From the cell containing the given text, extract its center point as [x, y] coordinate. 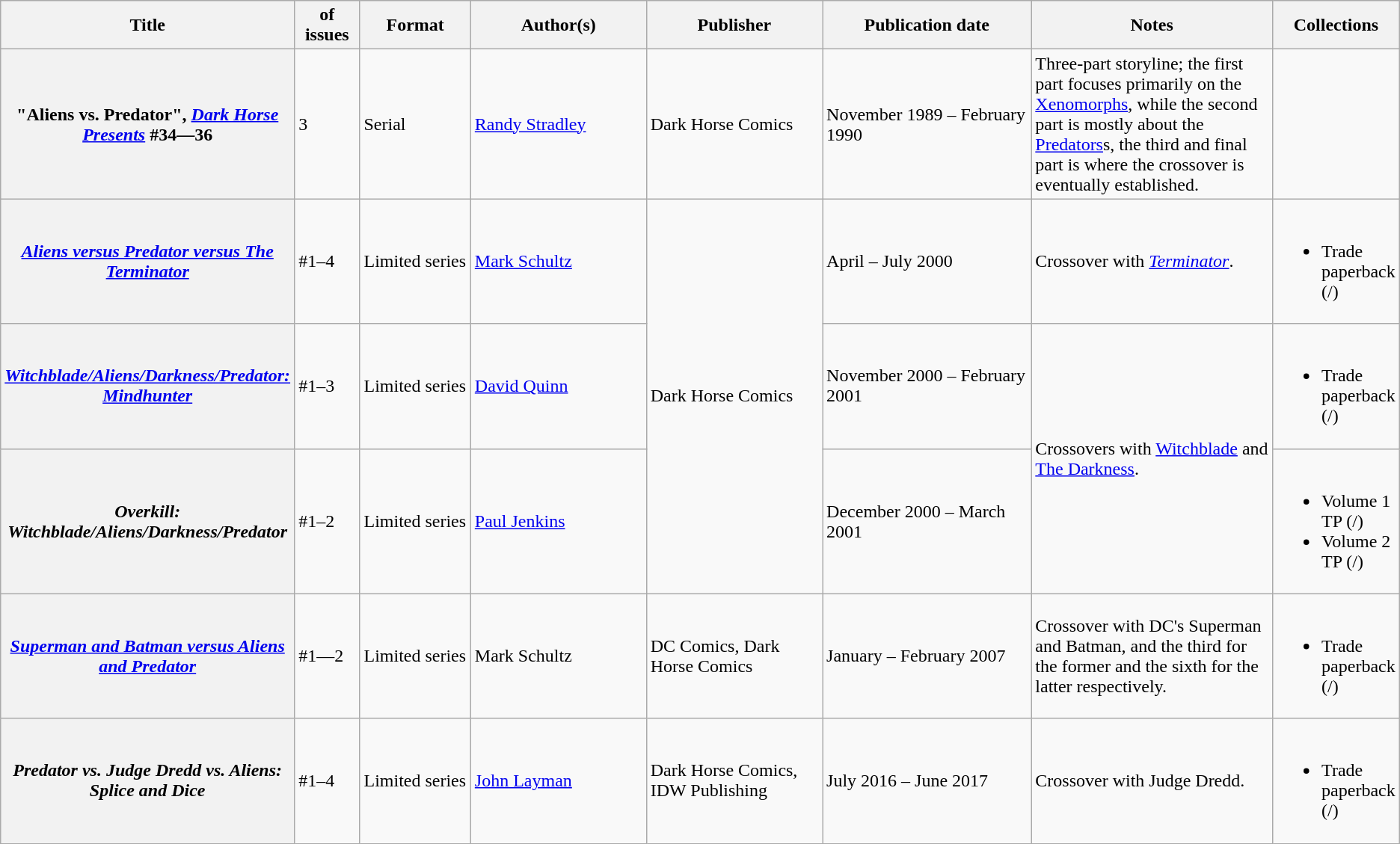
Overkill: Witchblade/Aliens/Darkness/Predator [148, 521]
DC Comics, Dark Horse Comics [734, 656]
Crossover with DC's Superman and Batman, and the third for the former and the sixth for the latter respectively. [1152, 656]
November 2000 – February 2001 [927, 386]
Notes [1152, 25]
December 2000 – March 2001 [927, 521]
Witchblade/Aliens/Darkness/Predator: Mindhunter [148, 386]
Publication date [927, 25]
Author(s) [558, 25]
David Quinn [558, 386]
Publisher [734, 25]
Format [415, 25]
"Aliens vs. Predator", Dark Horse Presents #34—36 [148, 124]
#1—2 [328, 656]
July 2016 – June 2017 [927, 780]
#1–2 [328, 521]
Volume 1 TP (/)Volume 2 TP (/) [1336, 521]
Randy Stradley [558, 124]
Superman and Batman versus Aliens and Predator [148, 656]
Serial [415, 124]
Paul Jenkins [558, 521]
Crossover with Terminator. [1152, 262]
Collections [1336, 25]
#1–3 [328, 386]
Predator vs. Judge Dredd vs. Aliens: Splice and Dice [148, 780]
3 [328, 124]
Dark Horse Comics, IDW Publishing [734, 780]
Title [148, 25]
of issues [328, 25]
April – July 2000 [927, 262]
November 1989 – February 1990 [927, 124]
John Layman [558, 780]
Crossover with Judge Dredd. [1152, 780]
January – February 2007 [927, 656]
Crossovers with Witchblade and The Darkness. [1152, 459]
Aliens versus Predator versus The Terminator [148, 262]
